Search for the cell housing the specified text and yield its (x, y) center coordinate. 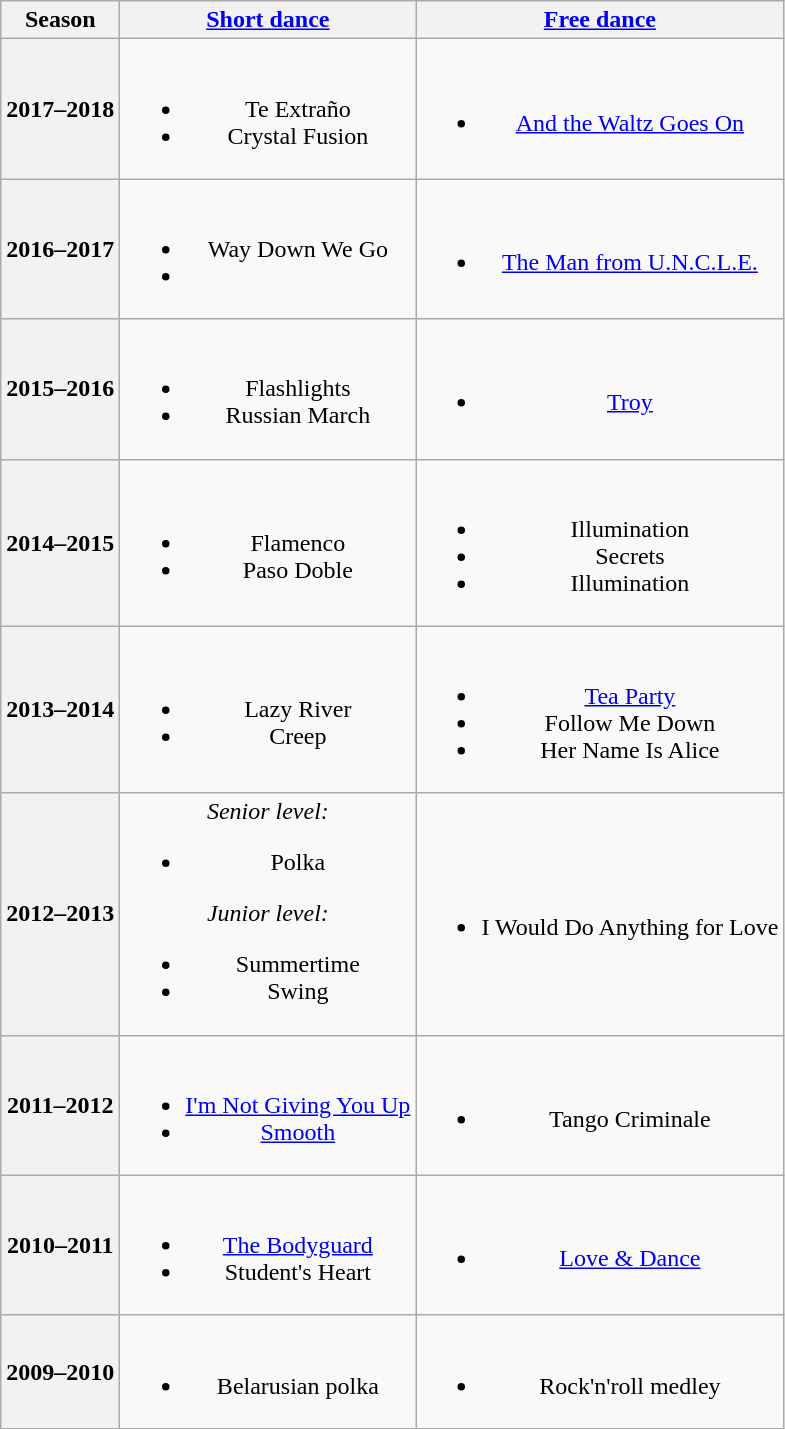
Illumination Secrets Illumination (600, 542)
Way Down We Go (268, 249)
Belarusian polka (268, 1372)
2017–2018 (60, 109)
Short dance (268, 20)
Lazy River Creep (268, 710)
2009–2010 (60, 1372)
And the Waltz Goes On (600, 109)
2016–2017 (60, 249)
2015–2016 (60, 389)
I Would Do Anything for Love (600, 914)
I'm Not Giving You Up Smooth (268, 1105)
2010–2011 (60, 1245)
Love & Dance (600, 1245)
The BodyguardStudent's Heart (268, 1245)
2014–2015 (60, 542)
Te Extraño Crystal Fusion (268, 109)
The Man from U.N.C.L.E. (600, 249)
Troy (600, 389)
FlamencoPaso Doble (268, 542)
Rock'n'roll medley (600, 1372)
Season (60, 20)
Flashlights Russian March (268, 389)
2012–2013 (60, 914)
Tango Criminale (600, 1105)
2011–2012 (60, 1105)
Free dance (600, 20)
Tea Party Follow Me Down Her Name Is Alice (600, 710)
Senior level:PolkaJunior level:Summertime Swing (268, 914)
2013–2014 (60, 710)
